Locate the cell with the specified text and output its [X, Y] center coordinate. 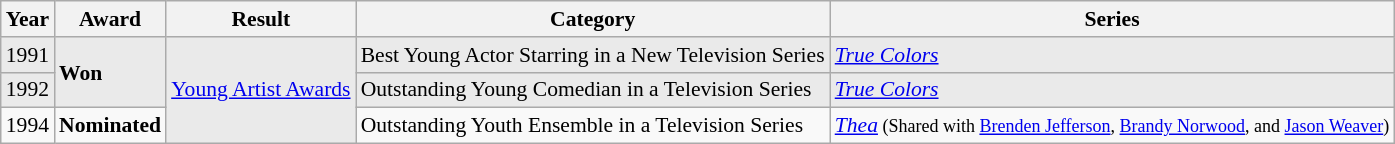
Award [110, 19]
Young Artist Awards [260, 90]
1991 [28, 55]
Thea (Shared with Brenden Jefferson, Brandy Norwood, and Jason Weaver) [1112, 126]
Outstanding Young Comedian in a Television Series [593, 90]
Series [1112, 19]
1994 [28, 126]
1992 [28, 90]
Year [28, 19]
Outstanding Youth Ensemble in a Television Series [593, 126]
Nominated [110, 126]
Won [110, 72]
Result [260, 19]
Best Young Actor Starring in a New Television Series [593, 55]
Category [593, 19]
